Extract the (x, y) coordinate from the center of the cell holding the provided text.  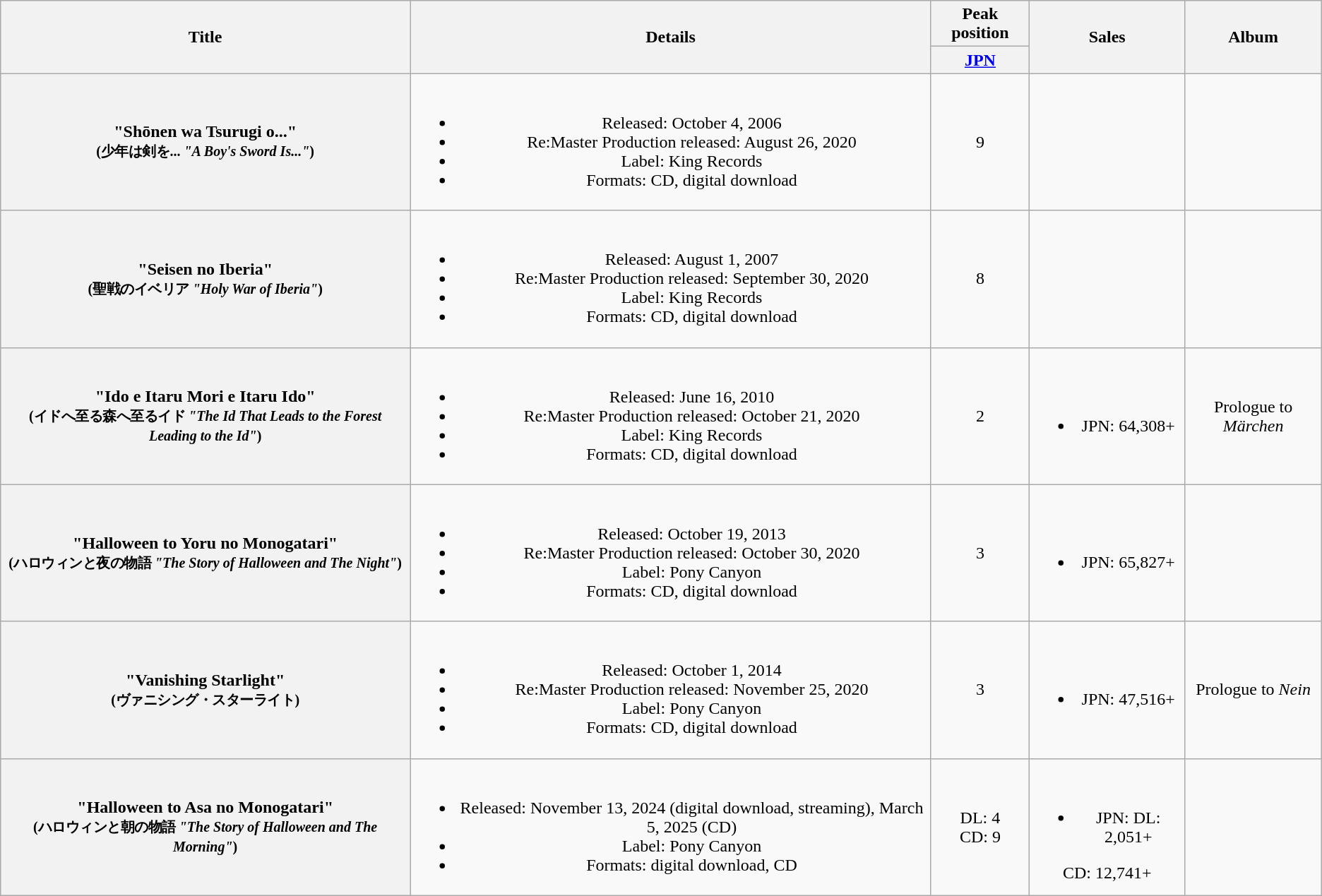
8 (980, 279)
Details (671, 37)
9 (980, 142)
Released: October 19, 2013Re:Master Production released: October 30, 2020Label: Pony CanyonFormats: CD, digital download (671, 553)
JPN (980, 60)
Prologue to Nein (1253, 690)
JPN: 47,516+ (1107, 690)
Title (206, 37)
"Halloween to Yoru no Monogatari"(ハロウィンと夜の物語 "The Story of Halloween and The Night") (206, 553)
JPN: 65,827+ (1107, 553)
Released: June 16, 2010Re:Master Production released: October 21, 2020Label: King RecordsFormats: CD, digital download (671, 416)
"Seisen no Iberia"(聖戦のイベリア "Holy War of Iberia") (206, 279)
2 (980, 416)
Album (1253, 37)
"Halloween to Asa no Monogatari"(ハロウィンと朝の物語 "The Story of Halloween and The Morning") (206, 827)
"Ido e Itaru Mori e Itaru Ido"(イドへ至る森へ至るイド "The Id That Leads to the Forest Leading to the Id") (206, 416)
"Vanishing Starlight"(ヴァニシング・スターライト) (206, 690)
JPN: 64,308+ (1107, 416)
JPN: DL: 2,051+CD: 12,741+ (1107, 827)
Peak position (980, 24)
Released: October 1, 2014Re:Master Production released: November 25, 2020Label: Pony CanyonFormats: CD, digital download (671, 690)
Released: October 4, 2006Re:Master Production released: August 26, 2020Label: King RecordsFormats: CD, digital download (671, 142)
"Shōnen wa Tsurugi o..."(少年は剣を... "A Boy's Sword Is...") (206, 142)
Released: August 1, 2007Re:Master Production released: September 30, 2020Label: King RecordsFormats: CD, digital download (671, 279)
Sales (1107, 37)
DL: 4CD: 9 (980, 827)
Prologue to Märchen (1253, 416)
Released: November 13, 2024 (digital download, streaming), March 5, 2025 (CD)Label: Pony CanyonFormats: digital download, CD (671, 827)
